Return (X, Y) of the center of cell containing provided text 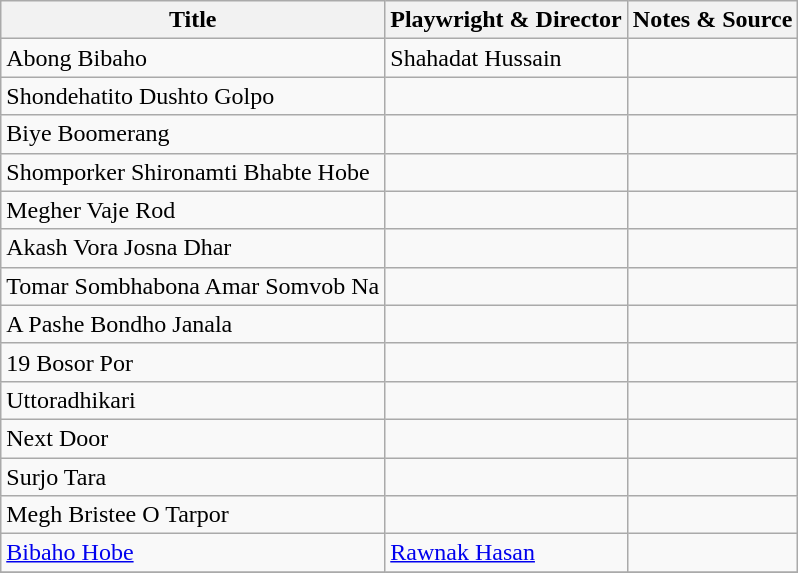
Biye Boomerang (193, 134)
Shahadat Hussain (506, 58)
Surjo Tara (193, 477)
19 Bosor Por (193, 362)
Notes & Source (712, 20)
Uttoradhikari (193, 400)
A Pashe Bondho Janala (193, 324)
Megh Bristee O Tarpor (193, 515)
Abong Bibaho (193, 58)
Rawnak Hasan (506, 553)
Tomar Sombhabona Amar Somvob Na (193, 286)
Shondehatito Dushto Golpo (193, 96)
Shomporker Shironamti Bhabte Hobe (193, 172)
Bibaho Hobe (193, 553)
Next Door (193, 438)
Akash Vora Josna Dhar (193, 248)
Megher Vaje Rod (193, 210)
Title (193, 20)
Playwright & Director (506, 20)
